Scan for the cell matching the given text and deliver its (x, y) coordinate at center. 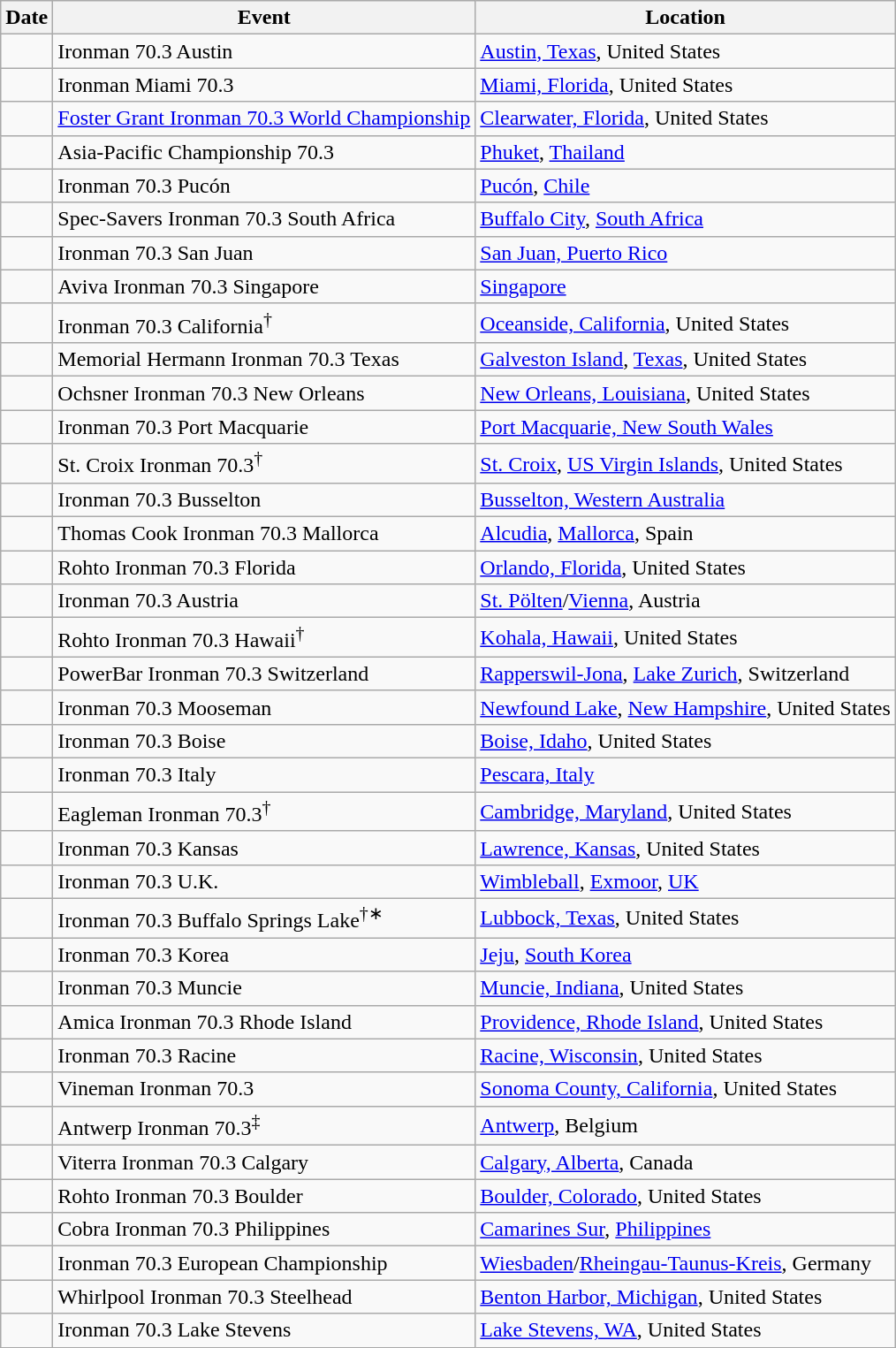
Memorial Hermann Ironman 70.3 Texas (264, 360)
Ironman 70.3 U.K. (264, 881)
Vineman Ironman 70.3 (264, 1089)
Asia-Pacific Championship 70.3 (264, 152)
Rapperswil-Jona, Lake Zurich, Switzerland (686, 674)
Eagleman Ironman 70.3† (264, 811)
Viterra Ironman 70.3 Calgary (264, 1162)
Boulder, Colorado, United States (686, 1196)
Rohto Ironman 70.3 Boulder (264, 1196)
Muncie, Indiana, United States (686, 988)
Ironman Miami 70.3 (264, 85)
Buffalo City, South Africa (686, 219)
Ironman 70.3 Lake Stevens (264, 1330)
Ironman 70.3 Kansas (264, 848)
Ironman 70.3 Korea (264, 955)
Aviva Ironman 70.3 Singapore (264, 286)
Rohto Ironman 70.3 Florida (264, 567)
New Orleans, Louisiana, United States (686, 393)
Ironman 70.3 Port Macquarie (264, 427)
Antwerp Ironman 70.3‡ (264, 1126)
Ironman 70.3 Racine (264, 1055)
Racine, Wisconsin, United States (686, 1055)
Ironman 70.3 Austin (264, 51)
Clearwater, Florida, United States (686, 118)
Ironman 70.3 Buffalo Springs Lake†∗ (264, 918)
Date (27, 18)
Pescara, Italy (686, 775)
Camarines Sur, Philippines (686, 1230)
Spec-Savers Ironman 70.3 South Africa (264, 219)
Newfound Lake, New Hampshire, United States (686, 707)
Ironman 70.3 Muncie (264, 988)
PowerBar Ironman 70.3 Switzerland (264, 674)
Alcudia, Mallorca, Spain (686, 534)
St. Croix, US Virgin Islands, United States (686, 463)
St. Pölten/Vienna, Austria (686, 601)
Calgary, Alberta, Canada (686, 1162)
Sonoma County, California, United States (686, 1089)
Kohala, Hawaii, United States (686, 638)
Ironman 70.3 San Juan (264, 253)
St. Croix Ironman 70.3† (264, 463)
Lubbock, Texas, United States (686, 918)
Thomas Cook Ironman 70.3 Mallorca (264, 534)
Location (686, 18)
Cobra Ironman 70.3 Philippines (264, 1230)
Phuket, Thailand (686, 152)
Ironman 70.3 California† (264, 324)
Ironman 70.3 Boise (264, 742)
Cambridge, Maryland, United States (686, 811)
Ironman 70.3 Busselton (264, 500)
Pucón, Chile (686, 186)
Ironman 70.3 Italy (264, 775)
Austin, Texas, United States (686, 51)
Whirlpool Ironman 70.3 Steelhead (264, 1297)
Wiesbaden/Rheingau-Taunus-Kreis, Germany (686, 1263)
Foster Grant Ironman 70.3 World Championship (264, 118)
Boise, Idaho, United States (686, 742)
Oceanside, California, United States (686, 324)
Lake Stevens, WA, United States (686, 1330)
Wimbleball, Exmoor, UK (686, 881)
Ironman 70.3 Pucón (264, 186)
Jeju, South Korea (686, 955)
Orlando, Florida, United States (686, 567)
Singapore (686, 286)
Antwerp, Belgium (686, 1126)
Lawrence, Kansas, United States (686, 848)
Rohto Ironman 70.3 Hawaii† (264, 638)
Galveston Island, Texas, United States (686, 360)
Ironman 70.3 Mooseman (264, 707)
Providence, Rhode Island, United States (686, 1022)
Ironman 70.3 Austria (264, 601)
Benton Harbor, Michigan, United States (686, 1297)
Miami, Florida, United States (686, 85)
Ironman 70.3 European Championship (264, 1263)
Amica Ironman 70.3 Rhode Island (264, 1022)
Busselton, Western Australia (686, 500)
San Juan, Puerto Rico (686, 253)
Ochsner Ironman 70.3 New Orleans (264, 393)
Event (264, 18)
Port Macquarie, New South Wales (686, 427)
